Search for the cell housing the specified text and yield its [X, Y] center coordinate. 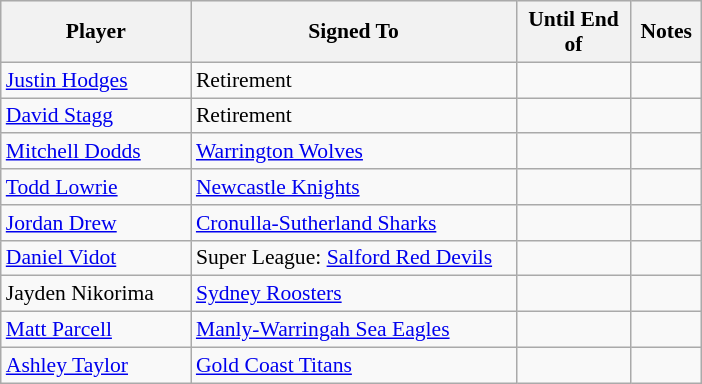
Justin Hodges [96, 80]
Warrington Wolves [354, 152]
Until End of [574, 32]
Signed To [354, 32]
David Stagg [96, 116]
Gold Coast Titans [354, 365]
Notes [666, 32]
Sydney Roosters [354, 294]
Ashley Taylor [96, 365]
Player [96, 32]
Manly-Warringah Sea Eagles [354, 330]
Jordan Drew [96, 223]
Todd Lowrie [96, 187]
Newcastle Knights [354, 187]
Mitchell Dodds [96, 152]
Matt Parcell [96, 330]
Jayden Nikorima [96, 294]
Cronulla-Sutherland Sharks [354, 223]
Daniel Vidot [96, 258]
Super League: Salford Red Devils [354, 258]
